Output the [X, Y] coordinate of the center of the cell containing the given text.  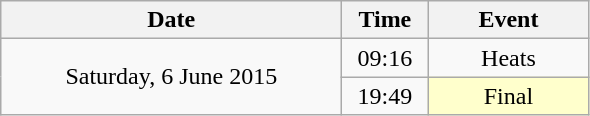
Time [385, 20]
Heats [508, 58]
Final [508, 96]
19:49 [385, 96]
Date [172, 20]
Event [508, 20]
Saturday, 6 June 2015 [172, 77]
09:16 [385, 58]
